Return (x, y) of the center of cell containing provided text 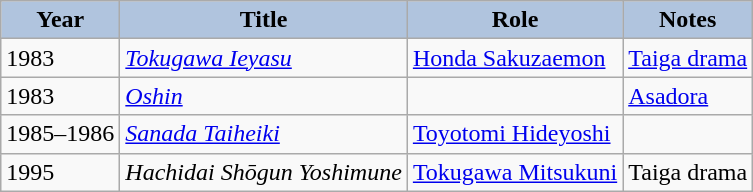
Sanada Taiheiki (264, 134)
Honda Sakuzaemon (514, 58)
Year (60, 20)
Title (264, 20)
1985–1986 (60, 134)
1995 (60, 172)
Asadora (688, 96)
Tokugawa Ieyasu (264, 58)
Hachidai Shōgun Yoshimune (264, 172)
Tokugawa Mitsukuni (514, 172)
Oshin (264, 96)
Notes (688, 20)
Role (514, 20)
Toyotomi Hideyoshi (514, 134)
